Pinpoint the cell where the given text exists, returning its [x, y] midpoint coordinate. 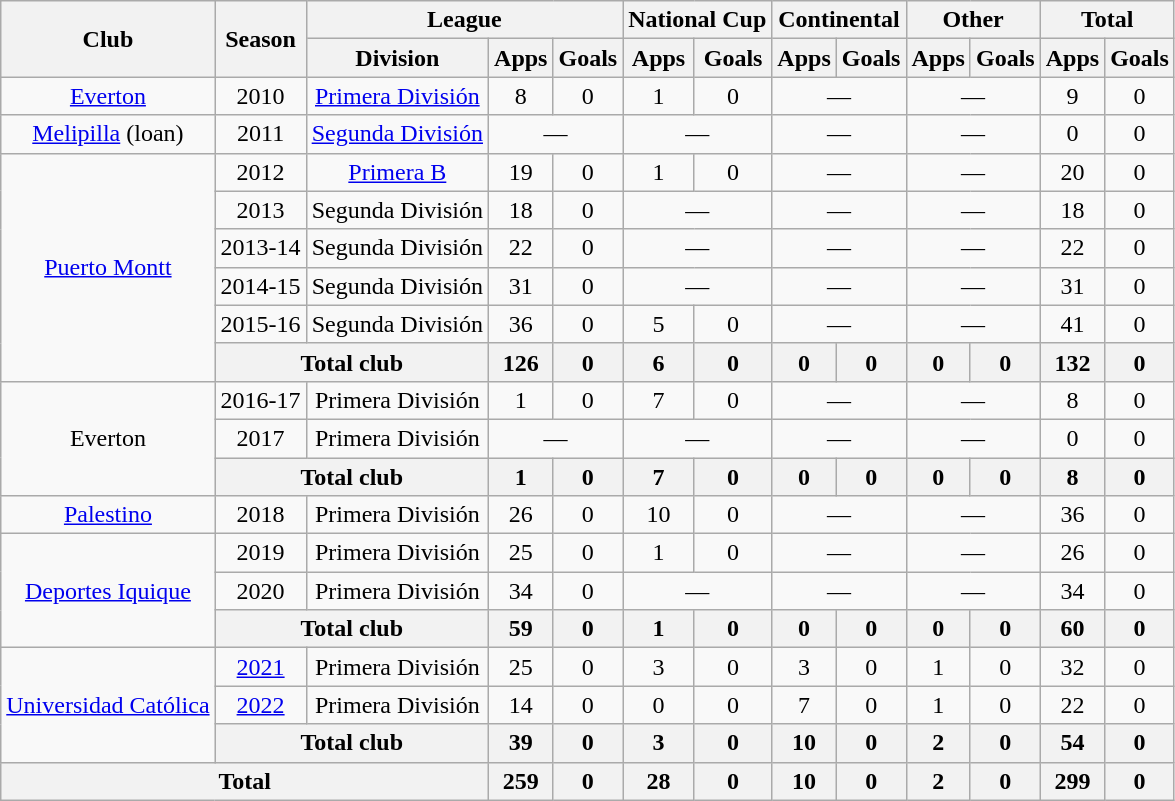
2015-16 [260, 324]
Division [397, 58]
2017 [260, 438]
59 [521, 629]
299 [1072, 781]
60 [1072, 629]
Palestino [108, 515]
132 [1072, 362]
2016-17 [260, 400]
Deportes Iquique [108, 591]
Melipilla (loan) [108, 134]
54 [1072, 743]
32 [1072, 667]
20 [1072, 172]
41 [1072, 324]
39 [521, 743]
126 [521, 362]
259 [521, 781]
Universidad Católica [108, 705]
2021 [260, 667]
2019 [260, 553]
Primera B [397, 172]
2020 [260, 591]
5 [659, 324]
2012 [260, 172]
2013 [260, 210]
Season [260, 39]
9 [1072, 96]
Other [973, 20]
2018 [260, 515]
2014-15 [260, 286]
2010 [260, 96]
2022 [260, 705]
Continental [839, 20]
League [464, 20]
National Cup [698, 20]
2013-14 [260, 248]
Puerto Montt [108, 267]
14 [521, 705]
2011 [260, 134]
6 [659, 362]
Club [108, 39]
19 [521, 172]
28 [659, 781]
